Search for the cell housing the specified text and yield its [X, Y] center coordinate. 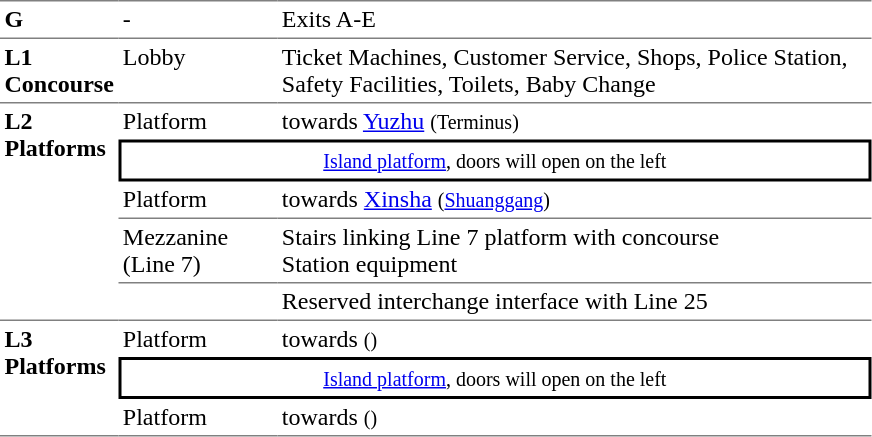
Lobby [198, 71]
Mezzanine (Line 7) [198, 251]
Reserved interchange interface with Line 25 [574, 303]
towards Xinsha (Shuanggang) [574, 201]
Stairs linking Line 7 platform with concourseStation equipment [574, 251]
Ticket Machines, Customer Service, Shops, Police Station, Safety Facilities, Toilets, Baby Change [574, 71]
L3Platforms [59, 379]
Exits A-E [574, 19]
- [198, 19]
L2Platforms [59, 213]
G [59, 19]
L1Concourse [59, 71]
towards Yuzhu (Terminus) [574, 122]
